Capture the cell that displays the provided text and extract its [X, Y] central coordinate. 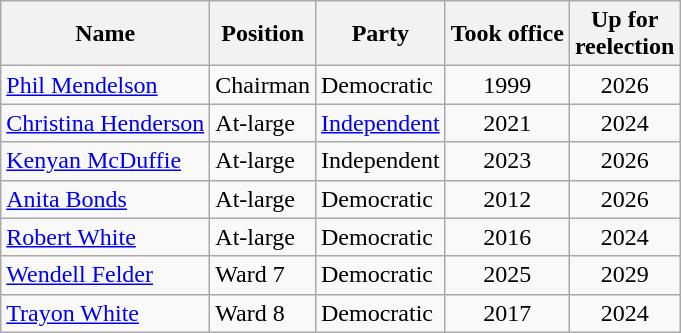
Position [263, 34]
Anita Bonds [106, 199]
Name [106, 34]
Kenyan McDuffie [106, 161]
2017 [507, 313]
Robert White [106, 237]
Party [380, 34]
Ward 7 [263, 275]
2016 [507, 237]
2021 [507, 123]
2023 [507, 161]
Up forreelection [624, 34]
Trayon White [106, 313]
Took office [507, 34]
Wendell Felder [106, 275]
2012 [507, 199]
Phil Mendelson [106, 85]
2025 [507, 275]
1999 [507, 85]
Chairman [263, 85]
Christina Henderson [106, 123]
2029 [624, 275]
Ward 8 [263, 313]
